For the text-containing cell, return its midpoint in (X, Y) coordinate format. 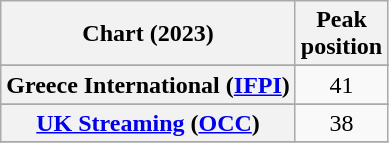
UK Streaming (OCC) (148, 123)
41 (341, 85)
38 (341, 123)
Chart (2023) (148, 34)
Peakposition (341, 34)
Greece International (IFPI) (148, 85)
